Pinpoint the cell where the given text exists, returning its [X, Y] midpoint coordinate. 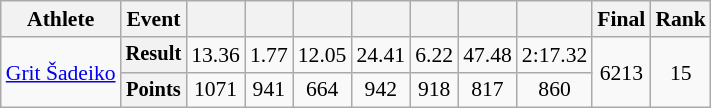
664 [322, 90]
47.48 [488, 55]
817 [488, 90]
Event [154, 19]
941 [269, 90]
6213 [621, 72]
Final [621, 19]
942 [380, 90]
2:17.32 [554, 55]
6.22 [434, 55]
12.05 [322, 55]
1.77 [269, 55]
Athlete [61, 19]
13.36 [216, 55]
860 [554, 90]
Result [154, 55]
918 [434, 90]
24.41 [380, 55]
Rank [680, 19]
Points [154, 90]
Grit Šadeiko [61, 72]
15 [680, 72]
1071 [216, 90]
